Extract the [X, Y] coordinate from the center of the cell holding the provided text.  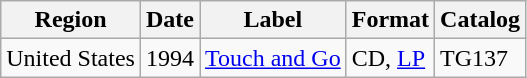
Region [71, 20]
CD, LP [390, 58]
1994 [170, 58]
Date [170, 20]
Touch and Go [274, 58]
United States [71, 58]
TG137 [480, 58]
Format [390, 20]
Catalog [480, 20]
Label [274, 20]
